Capture the cell that displays the provided text and extract its (X, Y) central coordinate. 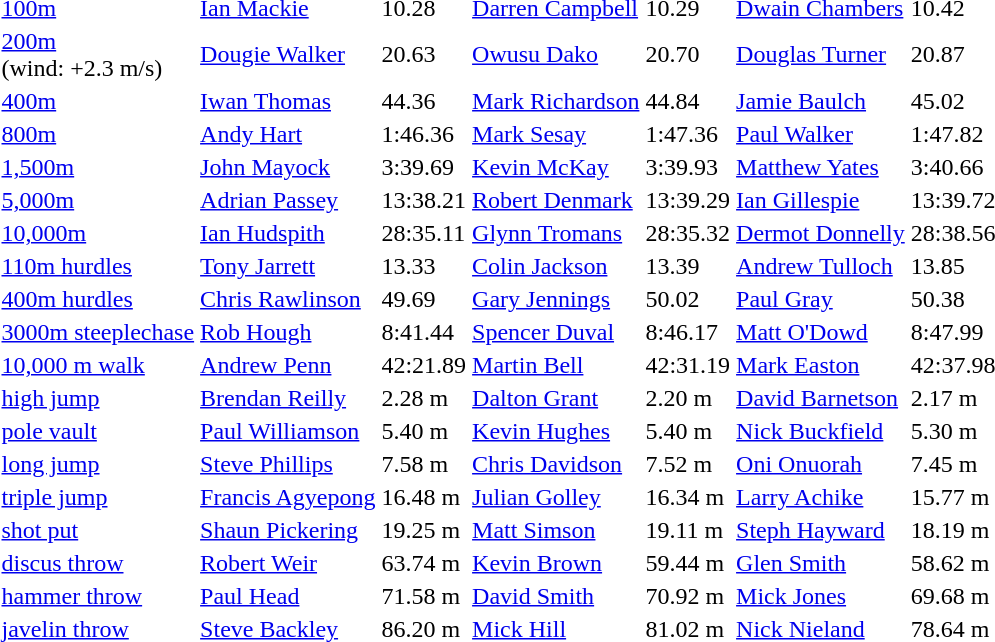
Rob Hough (288, 332)
Nick Buckfield (821, 431)
Paul Gray (821, 299)
Kevin Brown (556, 563)
triple jump (98, 497)
1:46.36 (424, 134)
shot put (98, 530)
Dermot Donnelly (821, 233)
400m hurdles (98, 299)
Mick Jones (821, 596)
Paul Walker (821, 134)
discus throw (98, 563)
2.20 m (688, 398)
7.58 m (424, 464)
Shaun Pickering (288, 530)
3:39.69 (424, 167)
Andrew Tulloch (821, 266)
John Mayock (288, 167)
13:39.29 (688, 200)
50.02 (688, 299)
Jamie Baulch (821, 101)
110m hurdles (98, 266)
Owusu Dako (556, 54)
28:35.32 (688, 233)
Kevin Hughes (556, 431)
Oni Onuorah (821, 464)
Glen Smith (821, 563)
Adrian Passey (288, 200)
Brendan Reilly (288, 398)
200m(wind: +2.3 m/s) (98, 54)
Dougie Walker (288, 54)
13.33 (424, 266)
Matt O'Dowd (821, 332)
Douglas Turner (821, 54)
10,000 m walk (98, 365)
400m (98, 101)
long jump (98, 464)
1:47.36 (688, 134)
Matt Simson (556, 530)
Larry Achike (821, 497)
20.63 (424, 54)
Ian Hudspith (288, 233)
8:46.17 (688, 332)
Julian Golley (556, 497)
5,000m (98, 200)
pole vault (98, 431)
Glynn Tromans (556, 233)
Paul Head (288, 596)
Kevin McKay (556, 167)
Mark Sesay (556, 134)
19.25 m (424, 530)
7.52 m (688, 464)
19.11 m (688, 530)
Mark Easton (821, 365)
Martin Bell (556, 365)
800m (98, 134)
42:21.89 (424, 365)
Colin Jackson (556, 266)
David Barnetson (821, 398)
71.58 m (424, 596)
8:41.44 (424, 332)
44.36 (424, 101)
63.74 m (424, 563)
Robert Denmark (556, 200)
16.48 m (424, 497)
3000m steeplechase (98, 332)
2.28 m (424, 398)
10,000m (98, 233)
Spencer Duval (556, 332)
70.92 m (688, 596)
Gary Jennings (556, 299)
Francis Agyepong (288, 497)
1,500m (98, 167)
Matthew Yates (821, 167)
Andy Hart (288, 134)
49.69 (424, 299)
Steve Phillips (288, 464)
3:39.93 (688, 167)
hammer throw (98, 596)
16.34 m (688, 497)
Mark Richardson (556, 101)
13.39 (688, 266)
David Smith (556, 596)
Paul Williamson (288, 431)
Tony Jarrett (288, 266)
Robert Weir (288, 563)
44.84 (688, 101)
Iwan Thomas (288, 101)
Chris Davidson (556, 464)
59.44 m (688, 563)
42:31.19 (688, 365)
Ian Gillespie (821, 200)
Chris Rawlinson (288, 299)
Dalton Grant (556, 398)
20.70 (688, 54)
28:35.11 (424, 233)
13:38.21 (424, 200)
Andrew Penn (288, 365)
high jump (98, 398)
Steph Hayward (821, 530)
